Determine the [x, y] coordinate at the center of the cell enclosing the given text.  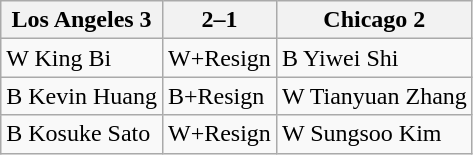
Los Angeles 3 [82, 20]
B Yiwei Shi [374, 58]
W Tianyuan Zhang [374, 96]
B Kevin Huang [82, 96]
W Sungsoo Kim [374, 134]
2–1 [219, 20]
W King Bi [82, 58]
B+Resign [219, 96]
Chicago 2 [374, 20]
B Kosuke Sato [82, 134]
